From the cell containing the given text, extract its center point as (x, y) coordinate. 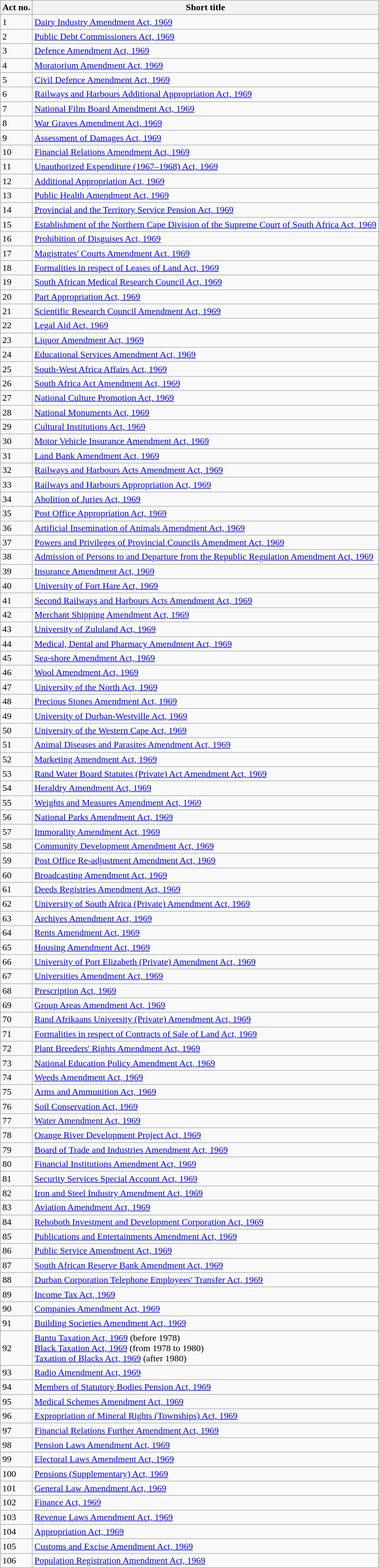
Universities Amendment Act, 1969 (205, 976)
66 (16, 962)
2 (16, 36)
Financial Institutions Amendment Act, 1969 (205, 1164)
17 (16, 253)
38 (16, 557)
Admission of Persons to and Departure from the Republic Regulation Amendment Act, 1969 (205, 557)
University of Durban-Westville Act, 1969 (205, 716)
44 (16, 644)
4 (16, 65)
100 (16, 1474)
Railways and Harbours Additional Appropriation Act, 1969 (205, 94)
Railways and Harbours Appropriation Act, 1969 (205, 485)
51 (16, 745)
12 (16, 181)
Motor Vehicle Insurance Amendment Act, 1969 (205, 441)
National Culture Promotion Act, 1969 (205, 398)
52 (16, 759)
83 (16, 1208)
Defence Amendment Act, 1969 (205, 51)
99 (16, 1459)
Weeds Amendment Act, 1969 (205, 1077)
53 (16, 774)
Pensions (Supplementary) Act, 1969 (205, 1474)
Publications and Entertainments Amendment Act, 1969 (205, 1236)
71 (16, 1034)
University of Port Elizabeth (Private) Amendment Act, 1969 (205, 962)
60 (16, 875)
Plant Breeders' Rights Amendment Act, 1969 (205, 1048)
77 (16, 1121)
General Law Amendment Act, 1969 (205, 1488)
Cultural Institutions Act, 1969 (205, 427)
7 (16, 109)
79 (16, 1150)
26 (16, 383)
Revenue Laws Amendment Act, 1969 (205, 1517)
32 (16, 470)
50 (16, 730)
South African Reserve Bank Amendment Act, 1969 (205, 1265)
Part Appropriation Act, 1969 (205, 297)
Liquor Amendment Act, 1969 (205, 340)
Dairy Industry Amendment Act, 1969 (205, 22)
Establishment of the Northern Cape Division of the Supreme Court of South Africa Act, 1969 (205, 224)
Rents Amendment Act, 1969 (205, 933)
Medical Schemes Amendment Act, 1969 (205, 1402)
73 (16, 1063)
University of Zululand Act, 1969 (205, 629)
Radio Amendment Act, 1969 (205, 1373)
Act no. (16, 8)
Wool Amendment Act, 1969 (205, 673)
Population Registration Amendment Act, 1969 (205, 1560)
Educational Services Amendment Act, 1969 (205, 354)
Land Bank Amendment Act, 1969 (205, 456)
80 (16, 1164)
33 (16, 485)
22 (16, 326)
Abolition of Juries Act, 1969 (205, 499)
Civil Defence Amendment Act, 1969 (205, 80)
Deeds Registries Amendment Act, 1969 (205, 890)
92 (16, 1348)
69 (16, 1005)
75 (16, 1092)
5 (16, 80)
Immorality Amendment Act, 1969 (205, 831)
Unauthorized Expenditure (1967–1968) Act, 1969 (205, 166)
South African Medical Research Council Act, 1969 (205, 282)
31 (16, 456)
43 (16, 629)
55 (16, 803)
University of the North Act, 1969 (205, 687)
Weights and Measures Amendment Act, 1969 (205, 803)
62 (16, 904)
South-West Africa Affairs Act, 1969 (205, 369)
Soil Conservation Act, 1969 (205, 1106)
Public Service Amendment Act, 1969 (205, 1251)
15 (16, 224)
9 (16, 138)
Moratorium Amendment Act, 1969 (205, 65)
20 (16, 297)
Sea-shore Amendment Act, 1969 (205, 658)
16 (16, 239)
Assessment of Damages Act, 1969 (205, 138)
Community Development Amendment Act, 1969 (205, 846)
29 (16, 427)
39 (16, 571)
3 (16, 51)
University of Fort Hare Act, 1969 (205, 586)
76 (16, 1106)
Artificial Insemination of Animals Amendment Act, 1969 (205, 528)
National Education Policy Amendment Act, 1969 (205, 1063)
Railways and Harbours Acts Amendment Act, 1969 (205, 470)
Legal Aid Act, 1969 (205, 326)
War Graves Amendment Act, 1969 (205, 123)
90 (16, 1309)
86 (16, 1251)
Companies Amendment Act, 1969 (205, 1309)
Second Railways and Harbours Acts Amendment Act, 1969 (205, 600)
89 (16, 1294)
35 (16, 514)
88 (16, 1280)
63 (16, 918)
Arms and Ammunition Act, 1969 (205, 1092)
56 (16, 817)
Rand Water Board Statutes (Private) Act Amendment Act, 1969 (205, 774)
23 (16, 340)
24 (16, 354)
45 (16, 658)
1 (16, 22)
95 (16, 1402)
103 (16, 1517)
104 (16, 1532)
Post Office Appropriation Act, 1969 (205, 514)
101 (16, 1488)
98 (16, 1445)
81 (16, 1179)
68 (16, 991)
Public Debt Commissioners Act, 1969 (205, 36)
74 (16, 1077)
Iron and Steel Industry Amendment Act, 1969 (205, 1193)
11 (16, 166)
106 (16, 1560)
67 (16, 976)
40 (16, 586)
Public Health Amendment Act, 1969 (205, 196)
70 (16, 1020)
102 (16, 1503)
South Africa Act Amendment Act, 1969 (205, 383)
Marketing Amendment Act, 1969 (205, 759)
Heraldry Amendment Act, 1969 (205, 788)
Security Services Special Account Act, 1969 (205, 1179)
91 (16, 1323)
Insurance Amendment Act, 1969 (205, 571)
Scientific Research Council Amendment Act, 1969 (205, 311)
85 (16, 1236)
Bantu Taxation Act, 1969 (before 1978) Black Taxation Act, 1969 (from 1978 to 1980) Taxation of Blacks Act, 1969 (after 1980) (205, 1348)
42 (16, 615)
Prohibition of Disguises Act, 1969 (205, 239)
Financial Relations Further Amendment Act, 1969 (205, 1430)
46 (16, 673)
Short title (205, 8)
Customs and Excise Amendment Act, 1969 (205, 1546)
Financial Relations Amendment Act, 1969 (205, 152)
Precious Stones Amendment Act, 1969 (205, 702)
Provincial and the Territory Service Pension Act, 1969 (205, 210)
6 (16, 94)
Finance Act, 1969 (205, 1503)
14 (16, 210)
Electoral Laws Amendment Act, 1969 (205, 1459)
65 (16, 947)
19 (16, 282)
49 (16, 716)
Orange River Development Project Act, 1969 (205, 1135)
Income Tax Act, 1969 (205, 1294)
Additional Appropriation Act, 1969 (205, 181)
28 (16, 412)
Aviation Amendment Act, 1969 (205, 1208)
Durban Corporation Telephone Employees' Transfer Act, 1969 (205, 1280)
30 (16, 441)
57 (16, 831)
87 (16, 1265)
Housing Amendment Act, 1969 (205, 947)
21 (16, 311)
10 (16, 152)
96 (16, 1416)
25 (16, 369)
47 (16, 687)
61 (16, 890)
94 (16, 1387)
105 (16, 1546)
78 (16, 1135)
37 (16, 542)
Prescription Act, 1969 (205, 991)
27 (16, 398)
Appropriation Act, 1969 (205, 1532)
18 (16, 268)
48 (16, 702)
National Film Board Amendment Act, 1969 (205, 109)
National Monuments Act, 1969 (205, 412)
National Parks Amendment Act, 1969 (205, 817)
8 (16, 123)
Powers and Privileges of Provincial Councils Amendment Act, 1969 (205, 542)
97 (16, 1430)
University of the Western Cape Act, 1969 (205, 730)
13 (16, 196)
59 (16, 860)
Post Office Re-adjustment Amendment Act, 1969 (205, 860)
Members of Statutory Bodies Pension Act, 1969 (205, 1387)
Rand Afrikaans University (Private) Amendment Act, 1969 (205, 1020)
36 (16, 528)
34 (16, 499)
54 (16, 788)
84 (16, 1222)
82 (16, 1193)
Formalities in respect of Contracts of Sale of Land Act, 1969 (205, 1034)
Building Societies Amendment Act, 1969 (205, 1323)
64 (16, 933)
Magistrates' Courts Amendment Act, 1969 (205, 253)
Board of Trade and Industries Amendment Act, 1969 (205, 1150)
Archives Amendment Act, 1969 (205, 918)
University of South Africa (Private) Amendment Act, 1969 (205, 904)
Merchant Shipping Amendment Act, 1969 (205, 615)
Pension Laws Amendment Act, 1969 (205, 1445)
Group Areas Amendment Act, 1969 (205, 1005)
58 (16, 846)
Formalities in respect of Leases of Land Act, 1969 (205, 268)
Expropriation of Mineral Rights (Townships) Act, 1969 (205, 1416)
Water Amendment Act, 1969 (205, 1121)
72 (16, 1048)
93 (16, 1373)
Medical, Dental and Pharmacy Amendment Act, 1969 (205, 644)
Broadcasting Amendment Act, 1969 (205, 875)
Rehoboth Investment and Development Corporation Act, 1969 (205, 1222)
Animal Diseases and Parasites Amendment Act, 1969 (205, 745)
41 (16, 600)
